For the text-containing cell, return its midpoint in (x, y) coordinate format. 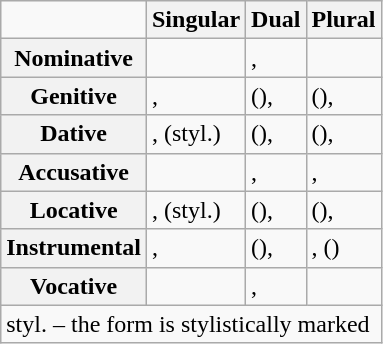
Nominative (74, 58)
styl. – the form is stylistically marked (191, 324)
Accusative (74, 172)
Instrumental (74, 248)
Singular (196, 20)
Vocative (74, 286)
Dative (74, 134)
Plural (344, 20)
Dual (276, 20)
Locative (74, 210)
, () (344, 248)
Genitive (74, 96)
